Locate the cell with the specified text and output its [x, y] center coordinate. 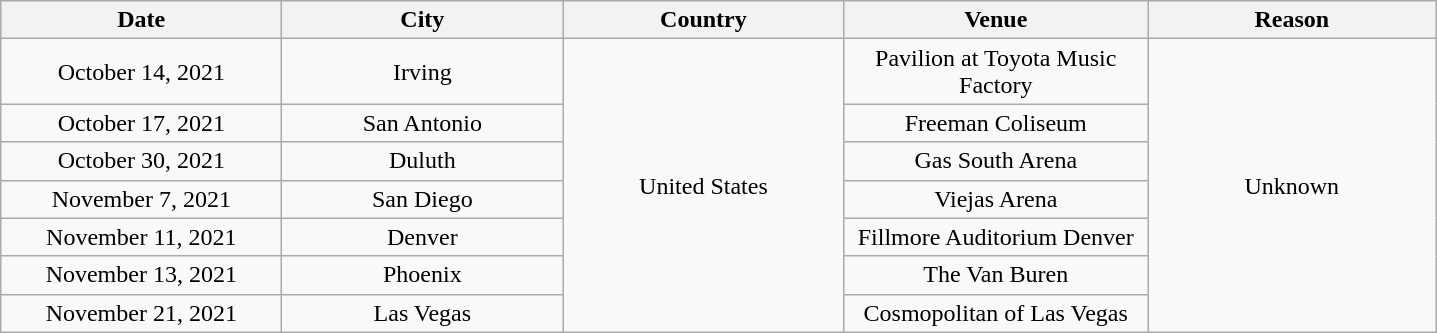
Freeman Coliseum [996, 123]
Viejas Arena [996, 199]
Unknown [1292, 186]
October 30, 2021 [142, 161]
Las Vegas [422, 313]
Pavilion at Toyota Music Factory [996, 72]
The Van Buren [996, 275]
November 11, 2021 [142, 237]
November 7, 2021 [142, 199]
United States [704, 186]
Gas South Arena [996, 161]
October 17, 2021 [142, 123]
Cosmopolitan of Las Vegas [996, 313]
Phoenix [422, 275]
Irving [422, 72]
Date [142, 20]
City [422, 20]
Country [704, 20]
Reason [1292, 20]
Duluth [422, 161]
October 14, 2021 [142, 72]
November 21, 2021 [142, 313]
Fillmore Auditorium Denver [996, 237]
San Antonio [422, 123]
San Diego [422, 199]
Venue [996, 20]
November 13, 2021 [142, 275]
Denver [422, 237]
